For the text-containing cell, return its midpoint in [X, Y] coordinate format. 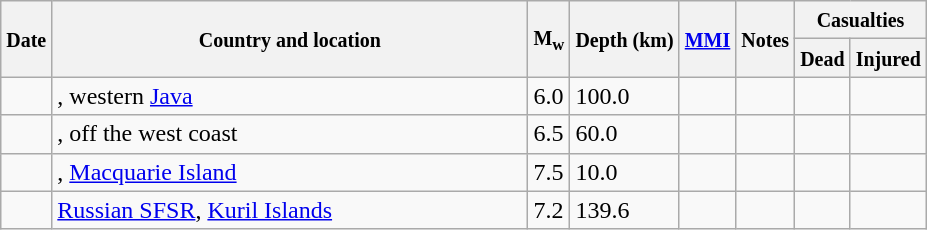
7.2 [549, 210]
, off the west coast [290, 134]
Dead [823, 58]
139.6 [624, 210]
6.5 [549, 134]
Notes [766, 39]
60.0 [624, 134]
, western Java [290, 96]
Date [26, 39]
10.0 [624, 172]
Injured [888, 58]
6.0 [549, 96]
, Macquarie Island [290, 172]
7.5 [549, 172]
Mw [549, 39]
Russian SFSR, Kuril Islands [290, 210]
100.0 [624, 96]
Depth (km) [624, 39]
Casualties [861, 20]
MMI [708, 39]
Country and location [290, 39]
